Identify which cell holds the provided text, then report its [x, y] central coordinate. 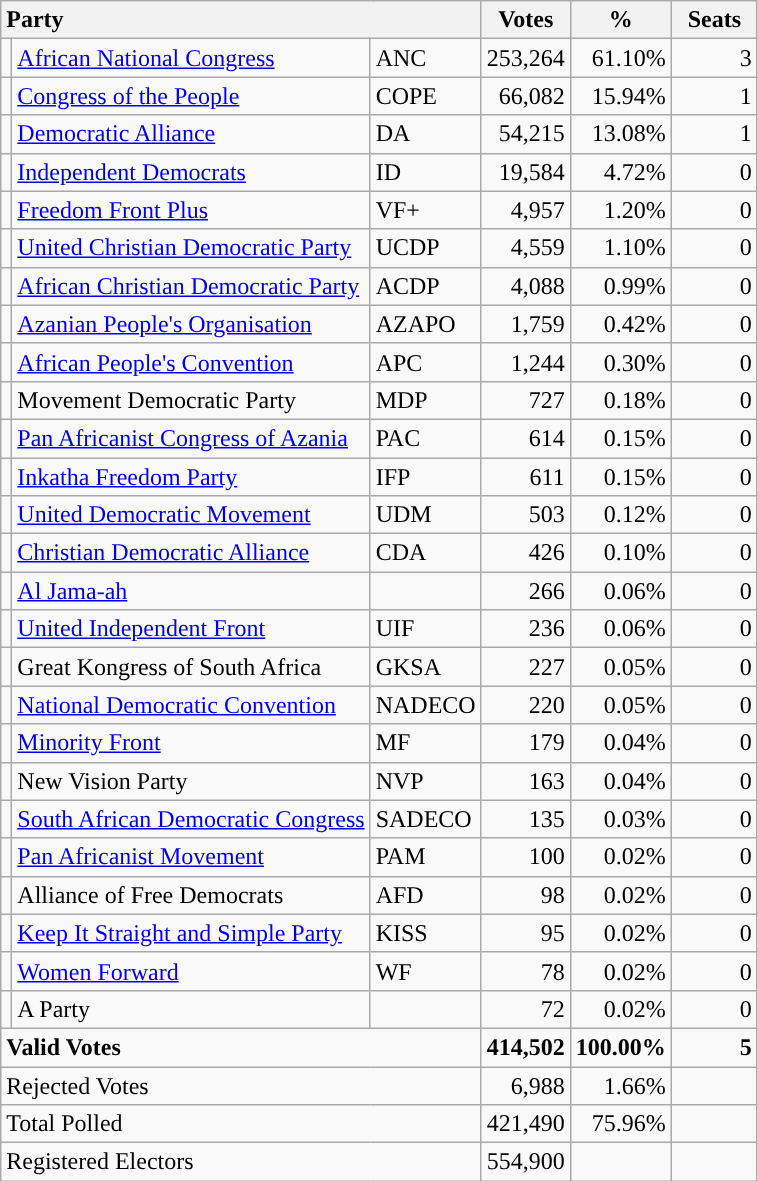
WF [426, 971]
IFP [426, 477]
1,759 [526, 324]
0.42% [620, 324]
African Christian Democratic Party [191, 286]
ANC [426, 58]
KISS [426, 933]
19,584 [526, 172]
1.66% [620, 1085]
95 [526, 933]
Keep It Straight and Simple Party [191, 933]
ACDP [426, 286]
75.96% [620, 1124]
Pan Africanist Congress of Azania [191, 438]
1,244 [526, 362]
Freedom Front Plus [191, 210]
227 [526, 667]
72 [526, 1009]
554,900 [526, 1162]
APC [426, 362]
PAM [426, 857]
0.03% [620, 819]
Al Jama-ah [191, 591]
54,215 [526, 134]
New Vision Party [191, 781]
1.20% [620, 210]
Party [241, 20]
Minority Front [191, 743]
66,082 [526, 96]
15.94% [620, 96]
NADECO [426, 705]
0.30% [620, 362]
426 [526, 553]
United Christian Democratic Party [191, 248]
Women Forward [191, 971]
Seats [714, 20]
4,559 [526, 248]
266 [526, 591]
0.12% [620, 515]
1.10% [620, 248]
Alliance of Free Democrats [191, 895]
NVP [426, 781]
CDA [426, 553]
0.18% [620, 400]
South African Democratic Congress [191, 819]
UIF [426, 629]
PAC [426, 438]
135 [526, 819]
0.10% [620, 553]
13.08% [620, 134]
421,490 [526, 1124]
Democratic Alliance [191, 134]
Total Polled [241, 1124]
236 [526, 629]
4.72% [620, 172]
Azanian People's Organisation [191, 324]
61.10% [620, 58]
GKSA [426, 667]
727 [526, 400]
3 [714, 58]
United Independent Front [191, 629]
100.00% [620, 1047]
MDP [426, 400]
6,988 [526, 1085]
A Party [191, 1009]
UCDP [426, 248]
ID [426, 172]
179 [526, 743]
4,957 [526, 210]
163 [526, 781]
220 [526, 705]
503 [526, 515]
Inkatha Freedom Party [191, 477]
VF+ [426, 210]
United Democratic Movement [191, 515]
Votes [526, 20]
National Democratic Convention [191, 705]
4,088 [526, 286]
253,264 [526, 58]
Congress of the People [191, 96]
Independent Democrats [191, 172]
611 [526, 477]
Christian Democratic Alliance [191, 553]
0.99% [620, 286]
Rejected Votes [241, 1085]
98 [526, 895]
78 [526, 971]
100 [526, 857]
Movement Democratic Party [191, 400]
Registered Electors [241, 1162]
DA [426, 134]
African People's Convention [191, 362]
5 [714, 1047]
COPE [426, 96]
AFD [426, 895]
Pan Africanist Movement [191, 857]
African National Congress [191, 58]
SADECO [426, 819]
414,502 [526, 1047]
UDM [426, 515]
MF [426, 743]
Valid Votes [241, 1047]
614 [526, 438]
AZAPO [426, 324]
Great Kongress of South Africa [191, 667]
% [620, 20]
